Pinpoint the cell where the given text exists, returning its (X, Y) midpoint coordinate. 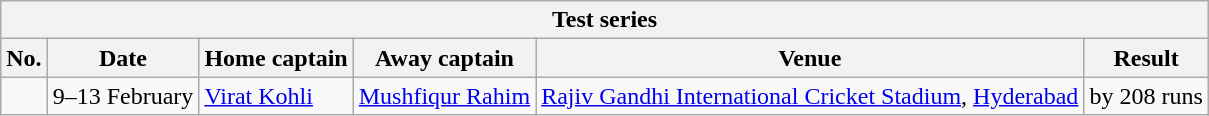
No. (24, 58)
Mushfiqur Rahim (444, 96)
Test series (605, 20)
Virat Kohli (276, 96)
9–13 February (123, 96)
Rajiv Gandhi International Cricket Stadium, Hyderabad (810, 96)
Date (123, 58)
Home captain (276, 58)
Away captain (444, 58)
Venue (810, 58)
Result (1146, 58)
by 208 runs (1146, 96)
